Locate the cell with the specified text and output its [x, y] center coordinate. 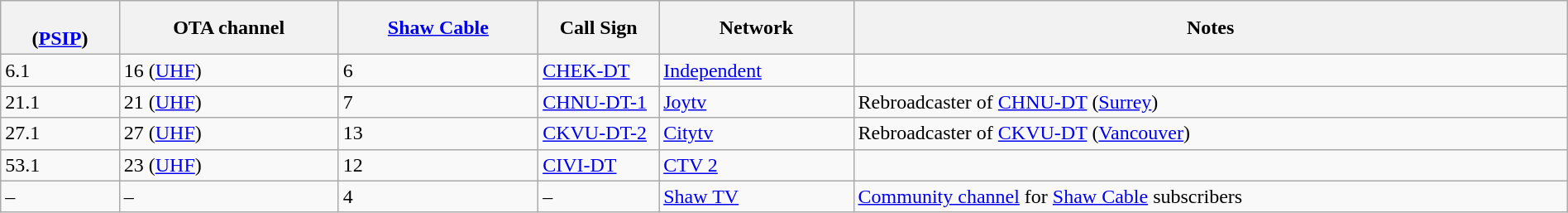
CHEK-DT [599, 70]
Independent [756, 70]
53.1 [60, 165]
13 [438, 133]
4 [438, 196]
Citytv [756, 133]
Network [756, 28]
Community channel for Shaw Cable subscribers [1211, 196]
7 [438, 102]
Shaw TV [756, 196]
12 [438, 165]
CKVU-DT-2 [599, 133]
Joytv [756, 102]
27.1 [60, 133]
16 (UHF) [228, 70]
27 (UHF) [228, 133]
(PSIP) [60, 28]
6.1 [60, 70]
Notes [1211, 28]
CHNU-DT-1 [599, 102]
23 (UHF) [228, 165]
21.1 [60, 102]
Rebroadcaster of CKVU-DT (Vancouver) [1211, 133]
21 (UHF) [228, 102]
CTV 2 [756, 165]
OTA channel [228, 28]
Shaw Cable [438, 28]
CIVI-DT [599, 165]
6 [438, 70]
Call Sign [599, 28]
Rebroadcaster of CHNU-DT (Surrey) [1211, 102]
